From the cell containing the given text, extract its center point as [x, y] coordinate. 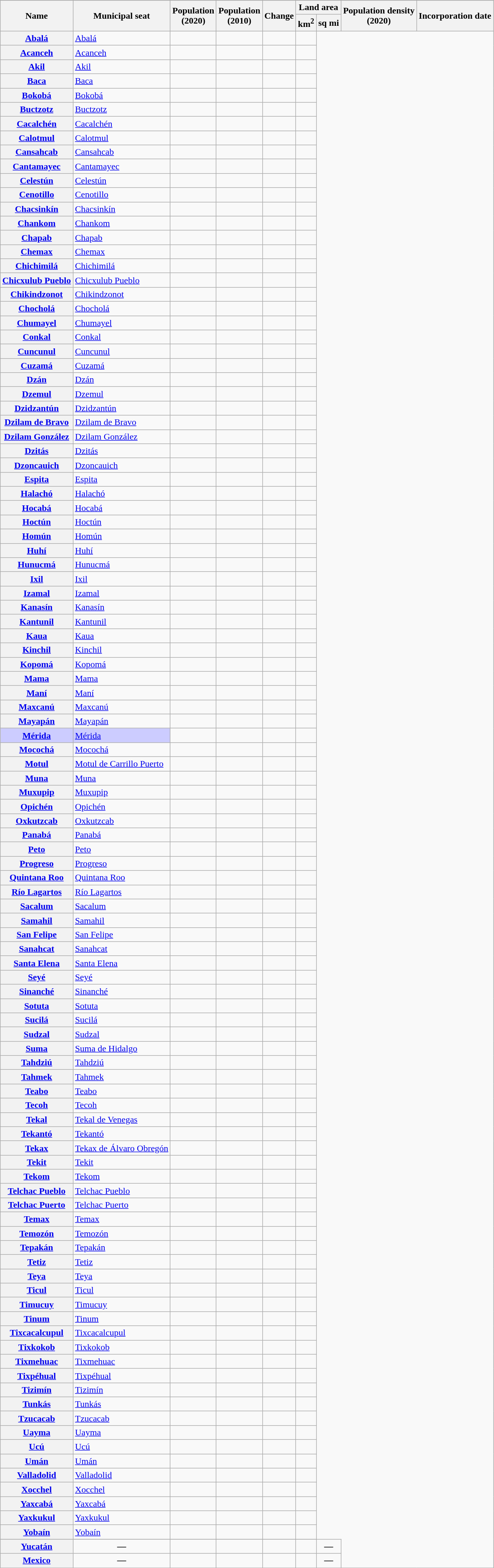
Tekax [37, 1148]
Motul de Carrillo Puerto [122, 764]
Incorporation date [455, 16]
Yucatán [37, 1546]
sq mi [328, 23]
Municipal seat [122, 16]
Mexico [37, 1561]
km2 [306, 23]
Tekal [37, 1119]
Change [279, 16]
Land area [318, 7]
Suma de Hidalgo [122, 1048]
Tekax de Álvaro Obregón [122, 1148]
Motul [37, 764]
Tekal de Venegas [122, 1119]
Population(2010) [239, 16]
Population density(2020) [379, 16]
Population(2020) [194, 16]
Suma [37, 1048]
Name [37, 16]
